Scan for the cell matching the given text and deliver its [X, Y] coordinate at center. 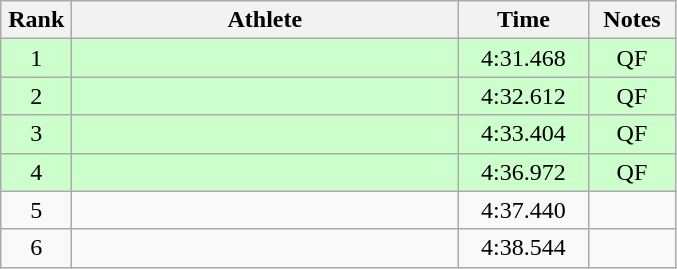
6 [36, 248]
3 [36, 134]
4:31.468 [524, 58]
4:38.544 [524, 248]
2 [36, 96]
Time [524, 20]
5 [36, 210]
4:32.612 [524, 96]
4 [36, 172]
Rank [36, 20]
4:37.440 [524, 210]
Athlete [265, 20]
Notes [632, 20]
1 [36, 58]
4:33.404 [524, 134]
4:36.972 [524, 172]
